Output the [X, Y] coordinate of the center of the cell containing the given text.  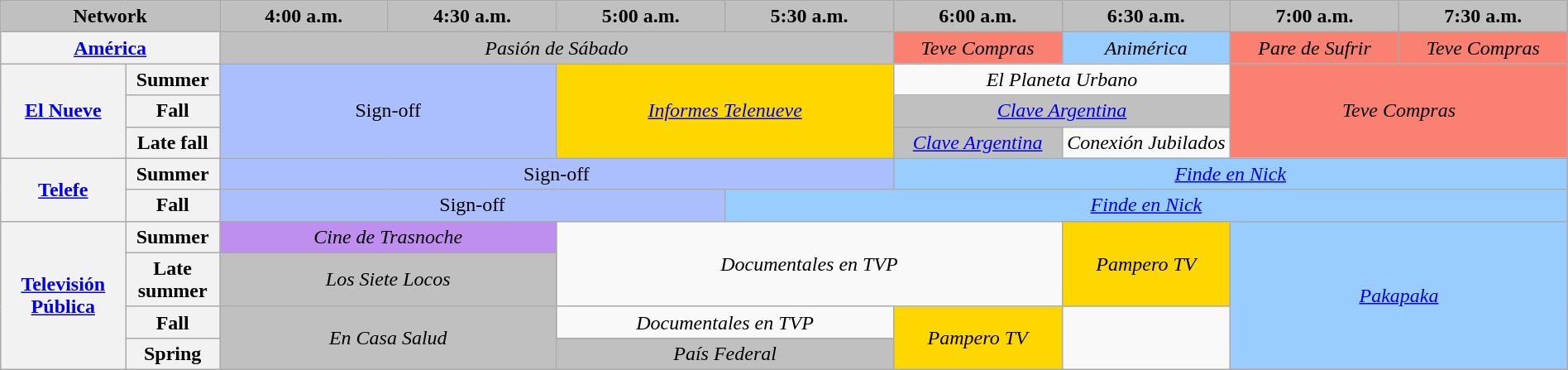
4:30 a.m. [472, 17]
Network [111, 17]
6:00 a.m. [978, 17]
Animérica [1146, 48]
En Casa Salud [389, 338]
Pare de Sufrir [1315, 48]
El Nueve [63, 111]
Pakapaka [1399, 295]
7:00 a.m. [1315, 17]
Late summer [173, 280]
Pasión de Sábado [557, 48]
El Planeta Urbano [1062, 79]
5:30 a.m. [810, 17]
5:00 a.m. [641, 17]
6:30 a.m. [1146, 17]
Informes Telenueve [724, 111]
Los Siete Locos [389, 280]
7:30 a.m. [1483, 17]
Late fall [173, 142]
Spring [173, 353]
América [111, 48]
Cine de Trasnoche [389, 237]
País Federal [724, 353]
4:00 a.m. [304, 17]
Televisión Pública [63, 295]
Conexión Jubilados [1146, 142]
Telefe [63, 190]
